Return [X, Y] of the center of cell containing provided text 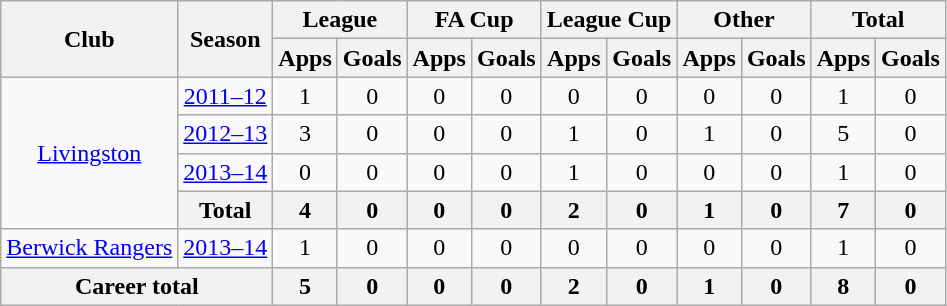
Career total [137, 286]
2012–13 [226, 134]
8 [843, 286]
7 [843, 210]
Other [744, 20]
Club [90, 39]
2011–12 [226, 96]
League Cup [609, 20]
League [340, 20]
FA Cup [474, 20]
Berwick Rangers [90, 248]
Livingston [90, 153]
3 [305, 134]
Season [226, 39]
4 [305, 210]
